Capture the cell that displays the provided text and extract its (x, y) central coordinate. 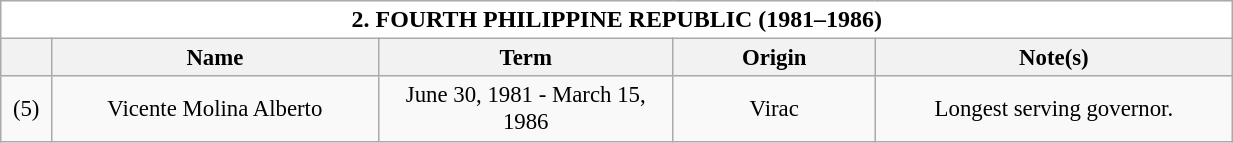
Virac (774, 110)
(5) (26, 110)
Name (215, 58)
Origin (774, 58)
Term (526, 58)
June 30, 1981 - March 15, 1986 (526, 110)
Note(s) (1054, 58)
Vicente Molina Alberto (215, 110)
Longest serving governor. (1054, 110)
2. FOURTH PHILIPPINE REPUBLIC (1981–1986) (617, 20)
